Locate the cell with the specified text and output its [X, Y] center coordinate. 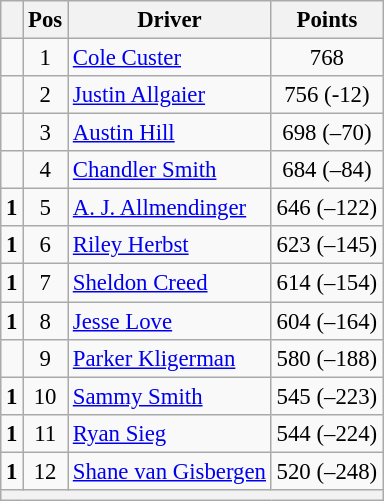
Driver [170, 20]
646 (–122) [326, 208]
10 [46, 396]
11 [46, 433]
4 [46, 170]
580 (–188) [326, 358]
Parker Kligerman [170, 358]
Jesse Love [170, 321]
698 (–70) [326, 133]
A. J. Allmendinger [170, 208]
12 [46, 471]
614 (–154) [326, 283]
768 [326, 58]
Pos [46, 20]
Justin Allgaier [170, 95]
Ryan Sieg [170, 433]
Sammy Smith [170, 396]
756 (-12) [326, 95]
Austin Hill [170, 133]
Sheldon Creed [170, 283]
Chandler Smith [170, 170]
Cole Custer [170, 58]
520 (–248) [326, 471]
684 (–84) [326, 170]
6 [46, 245]
3 [46, 133]
604 (–164) [326, 321]
2 [46, 95]
623 (–145) [326, 245]
545 (–223) [326, 396]
7 [46, 283]
Shane van Gisbergen [170, 471]
544 (–224) [326, 433]
9 [46, 358]
Points [326, 20]
5 [46, 208]
Riley Herbst [170, 245]
8 [46, 321]
